Identify which cell holds the provided text, then report its [x, y] central coordinate. 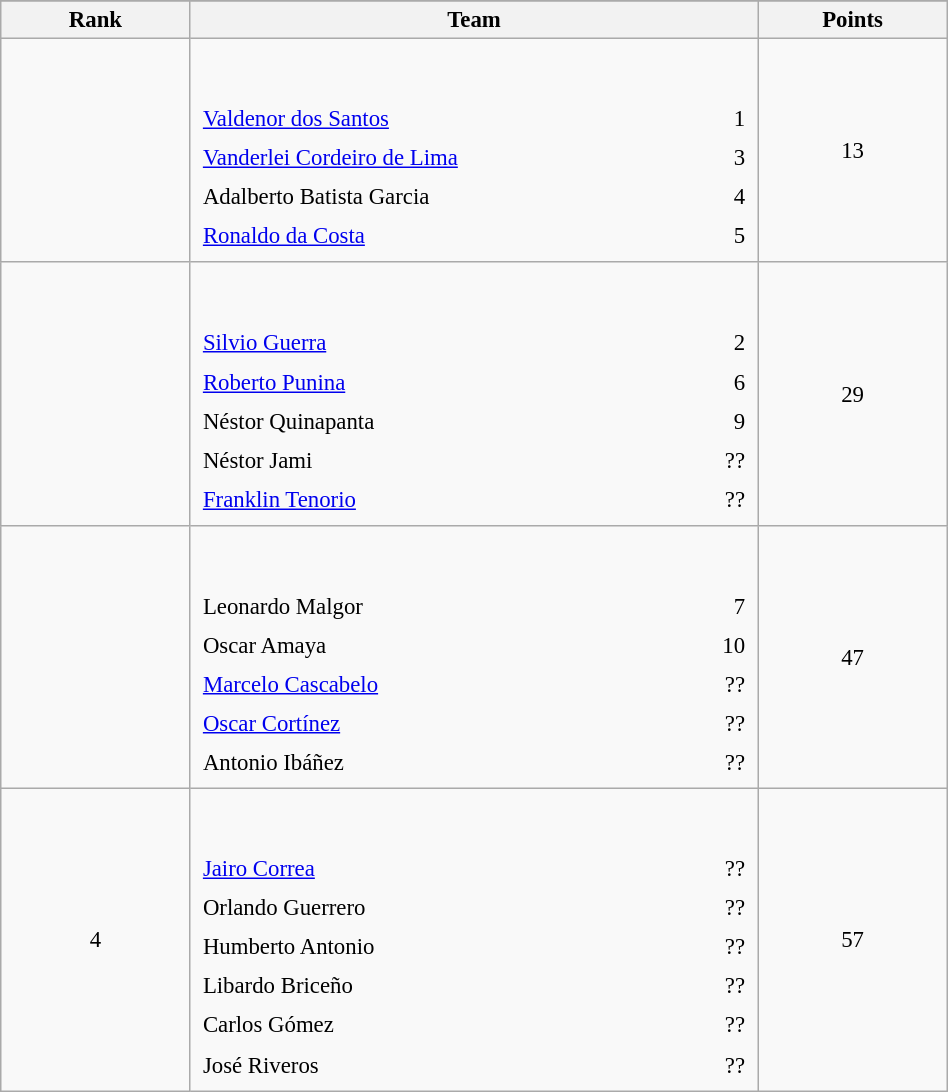
Ronaldo da Costa [452, 236]
Libardo Briceño [434, 986]
Silvio Guerra [434, 343]
Humberto Antonio [434, 947]
Vanderlei Cordeiro de Lima [452, 158]
Jairo Correa [434, 869]
Valdenor dos Santos [452, 119]
Silvio Guerra 2 Roberto Punina 6 Néstor Quinapanta 9 Néstor Jami ?? Franklin Tenorio ?? [474, 394]
Oscar Amaya [432, 645]
Points [852, 20]
Roberto Punina [434, 382]
29 [852, 394]
2 [712, 343]
Leonardo Malgor 7 Oscar Amaya 10 Marcelo Cascabelo ?? Oscar Cortínez ?? Antonio Ibáñez ?? [474, 658]
Orlando Guerrero [434, 908]
Carlos Gómez [434, 1025]
10 [710, 645]
Jairo Correa ?? Orlando Guerrero ?? Humberto Antonio ?? Libardo Briceño ?? Carlos Gómez ?? José Riveros ?? [474, 940]
Néstor Jami [434, 460]
Marcelo Cascabelo [432, 684]
Antonio Ibáñez [432, 762]
Adalberto Batista Garcia [452, 197]
7 [710, 606]
José Riveros [434, 1064]
13 [852, 151]
6 [712, 382]
47 [852, 658]
9 [712, 421]
Leonardo Malgor [432, 606]
Rank [96, 20]
1 [730, 119]
3 [730, 158]
Team [474, 20]
57 [852, 940]
Franklin Tenorio [434, 499]
Néstor Quinapanta [434, 421]
Valdenor dos Santos 1 Vanderlei Cordeiro de Lima 3 Adalberto Batista Garcia 4 Ronaldo da Costa 5 [474, 151]
Oscar Cortínez [432, 723]
5 [730, 236]
